From the cell containing the given text, extract its center point as [x, y] coordinate. 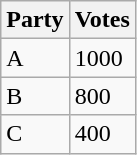
800 [102, 96]
C [35, 134]
A [35, 58]
1000 [102, 58]
Party [35, 20]
400 [102, 134]
Votes [102, 20]
B [35, 96]
